Identify which cell holds the provided text, then report its (X, Y) central coordinate. 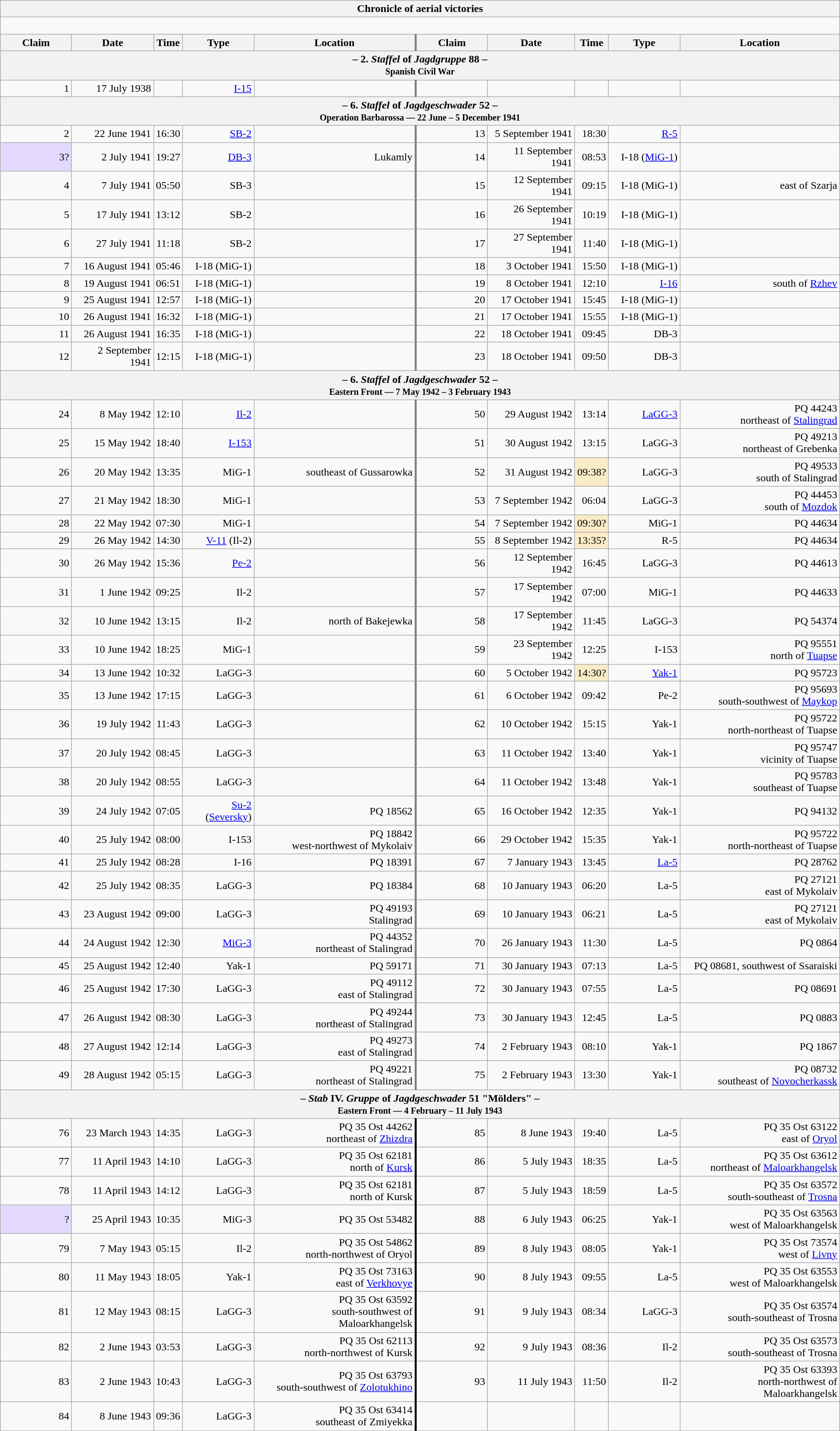
08:45 (168, 753)
8 May 1942 (113, 414)
25 April 1943 (113, 1220)
50 (452, 414)
Lukamly (335, 157)
23 (452, 356)
12 September 1942 (532, 563)
36 (36, 724)
21 May 1942 (113, 501)
08:36 (591, 1346)
20 May 1942 (113, 472)
55 (452, 540)
49 (36, 1075)
19 July 1942 (113, 724)
15:15 (591, 724)
PQ 35 Ost 63592 south-southwest of Maloarkhangelsk (335, 1312)
29 August 1942 (532, 414)
46 (36, 988)
PQ 44633 (760, 592)
18:59 (591, 1190)
6 (36, 243)
2 July 1941 (113, 157)
PQ 44613 (760, 563)
27 (36, 501)
9 (36, 300)
82 (36, 1346)
10 (36, 317)
PQ 95783 southeast of Tuapse (760, 782)
15:55 (591, 317)
77 (36, 1162)
12:45 (591, 1018)
PQ 35 Ost 63612 northeast of Maloarkhangelsk (760, 1162)
64 (452, 782)
69 (452, 914)
12:35 (591, 811)
PQ 35 Ost 63574 south-southeast of Trosna (760, 1312)
83 (36, 1381)
11:30 (591, 943)
07:55 (591, 988)
08:35 (168, 885)
PQ 49112 east of Stalingrad (335, 988)
13:45 (591, 862)
33 (36, 650)
PQ 35 Ost 63122 east of Oryol (760, 1133)
12:40 (168, 966)
16:32 (168, 317)
– 6. Staffel of Jagdgeschwader 52 –Operation Barbarossa — 22 June – 5 December 1941 (420, 111)
7 January 1943 (532, 862)
09:45 (591, 334)
31 (36, 592)
7 May 1943 (113, 1248)
11:43 (168, 724)
25 (36, 443)
87 (452, 1190)
5 October 1942 (532, 672)
53 (452, 501)
14:30? (591, 672)
14 (452, 157)
08:15 (168, 1312)
09:15 (591, 185)
11:18 (168, 243)
06:25 (591, 1220)
14:35 (168, 1133)
PQ 18391 (335, 862)
08:30 (168, 1018)
PQ 95747vicinity of Tuapse (760, 753)
PQ 35 Ost 63573 south-southeast of Trosna (760, 1346)
PQ 35 Ost 73163 east of Verkhovye (335, 1277)
6 October 1942 (532, 696)
15:36 (168, 563)
89 (452, 1248)
07:13 (591, 966)
22 May 1942 (113, 523)
51 (452, 443)
18:25 (168, 650)
78 (36, 1190)
north of Bakejewka (335, 620)
Su-2 (Seversky) (218, 811)
18:40 (168, 443)
11 July 1943 (532, 1381)
12:57 (168, 300)
15:50 (591, 266)
8 September 1942 (532, 540)
7 (36, 266)
PQ 44352 northeast of Stalingrad (335, 943)
18:05 (168, 1277)
03:53 (168, 1346)
10:32 (168, 672)
13:30 (591, 1075)
80 (36, 1277)
PQ 35 Ost 53482 (335, 1220)
20 (452, 300)
10:43 (168, 1381)
24 July 1942 (113, 811)
65 (452, 811)
61 (452, 696)
08:05 (591, 1248)
74 (452, 1046)
11:50 (591, 1381)
72 (452, 988)
08:10 (591, 1046)
19:40 (591, 1133)
PQ 94132 (760, 811)
08:53 (591, 157)
PQ 49193Stalingrad (335, 914)
06:20 (591, 885)
south of Rzhev (760, 283)
12:15 (168, 356)
23 August 1942 (113, 914)
26 (36, 472)
05:50 (168, 185)
43 (36, 914)
PQ 18842 west-northwest of Mykolaiv (335, 839)
48 (36, 1046)
I-15 (218, 88)
14:10 (168, 1162)
10:35 (168, 1220)
– 2. Staffel of Jagdgruppe 88 –Spanish Civil War (420, 66)
17:30 (168, 988)
15:45 (591, 300)
11:40 (591, 243)
56 (452, 563)
22 (452, 334)
31 August 1942 (532, 472)
08:55 (168, 782)
PQ 44243 northeast of Stalingrad (760, 414)
25 August 1941 (113, 300)
– Stab IV. Gruppe of Jagdgeschwader 51 "Mölders" –Eastern Front — 4 February – 11 July 1943 (420, 1103)
6 July 1943 (532, 1220)
12 May 1943 (113, 1312)
05:46 (168, 266)
92 (452, 1346)
southeast of Gussarowka (335, 472)
10 October 1942 (532, 724)
PQ 35 Ost 54862 north-northwest of Oryol (335, 1248)
2 September 1941 (113, 356)
09:00 (168, 914)
26 January 1943 (532, 943)
66 (452, 839)
3? (36, 157)
8 (36, 283)
13:35 (168, 472)
16 October 1942 (532, 811)
26 August 1942 (113, 1018)
? (36, 1220)
85 (452, 1133)
PQ 35 Ost 63414 southeast of Zmiyekka (335, 1416)
09:38? (591, 472)
PQ 95551 north of Tuapse (760, 650)
13:14 (591, 414)
Chronicle of aerial victories (420, 9)
16:30 (168, 134)
09:36 (168, 1416)
17 July 1941 (113, 214)
SB-3 (218, 185)
08:28 (168, 862)
07:05 (168, 811)
PQ 49221 northeast of Stalingrad (335, 1075)
26 September 1941 (532, 214)
59 (452, 650)
24 (36, 414)
11 September 1941 (532, 157)
88 (452, 1220)
30 August 1942 (532, 443)
15 (452, 185)
07:30 (168, 523)
PQ 44453south of Mozdok (760, 501)
PQ 49273 east of Stalingrad (335, 1046)
5 September 1941 (532, 134)
17 (452, 243)
PQ 35 Ost 63572 south-southeast of Trosna (760, 1190)
PQ 49244 northeast of Stalingrad (335, 1018)
23 March 1943 (113, 1133)
PQ 08732 southeast of Novocherkassk (760, 1075)
27 July 1941 (113, 243)
27 August 1942 (113, 1046)
08:34 (591, 1312)
28 August 1942 (113, 1075)
41 (36, 862)
35 (36, 696)
PQ 28762 (760, 862)
3 October 1941 (532, 266)
PQ 35 Ost 62113 north-northwest of Kursk (335, 1346)
18:35 (591, 1162)
1 (36, 88)
– 6. Staffel of Jagdgeschwader 52 –Eastern Front — 7 May 1942 – 3 February 1943 (420, 386)
71 (452, 966)
81 (36, 1312)
68 (452, 885)
PQ 0864 (760, 943)
42 (36, 885)
11:45 (591, 620)
58 (452, 620)
16:35 (168, 334)
11 (36, 334)
PQ 0883 (760, 1018)
09:25 (168, 592)
12:25 (591, 650)
10:19 (591, 214)
13:35? (591, 540)
06:04 (591, 501)
30 (36, 563)
12:14 (168, 1046)
06:51 (168, 283)
5 (36, 214)
19 August 1941 (113, 283)
67 (452, 862)
62 (452, 724)
09:30? (591, 523)
27 September 1941 (532, 243)
PQ 35 Ost 63393 north-northwest of Maloarkhangelsk (760, 1381)
54 (452, 523)
21 (452, 317)
34 (36, 672)
13:12 (168, 214)
PQ 35 Ost 73574 west of Livny (760, 1248)
16 (452, 214)
13:48 (591, 782)
14:30 (168, 540)
east of Szarja (760, 185)
13 (452, 134)
45 (36, 966)
PQ 08681, southwest of Ssaraiski (760, 966)
09:55 (591, 1277)
91 (452, 1312)
52 (452, 472)
37 (36, 753)
PQ 18562 (335, 811)
17:15 (168, 696)
15:35 (591, 839)
08:00 (168, 839)
09:50 (591, 356)
PQ 35 Ost 44262 northeast of Zhizdra (335, 1133)
39 (36, 811)
8 October 1941 (532, 283)
PQ 49533 south of Stalingrad (760, 472)
PQ 95723 (760, 672)
V-11 (Il-2) (218, 540)
18 (452, 266)
2 (36, 134)
75 (452, 1075)
1 June 1942 (113, 592)
PQ 49213northeast of Grebenka (760, 443)
07:00 (591, 592)
24 August 1942 (113, 943)
PQ 1867 (760, 1046)
16 August 1941 (113, 266)
4 (36, 185)
12:30 (168, 943)
63 (452, 753)
23 September 1942 (532, 650)
15 May 1942 (113, 443)
28 (36, 523)
40 (36, 839)
47 (36, 1018)
19 (452, 283)
PQ 35 Ost 63793 south-southwest of Zolotukhino (335, 1381)
84 (36, 1416)
86 (452, 1162)
7 July 1941 (113, 185)
PQ 54374 (760, 620)
29 October 1942 (532, 839)
PQ 35 Ost 63553 west of Maloarkhangelsk (760, 1277)
PQ 35 Ost 63563 west of Maloarkhangelsk (760, 1220)
76 (36, 1133)
14:12 (168, 1190)
PQ 59171 (335, 966)
13:40 (591, 753)
38 (36, 782)
PQ 18384 (335, 885)
57 (452, 592)
93 (452, 1381)
73 (452, 1018)
17 July 1938 (113, 88)
60 (452, 672)
11 May 1943 (113, 1277)
09:42 (591, 696)
79 (36, 1248)
22 June 1941 (113, 134)
32 (36, 620)
44 (36, 943)
70 (452, 943)
PQ 95693 south-southwest of Maykop (760, 696)
29 (36, 540)
90 (452, 1277)
PQ 08691 (760, 988)
06:21 (591, 914)
12 September 1941 (532, 185)
19:27 (168, 157)
12 (36, 356)
16:45 (591, 563)
